Capture the cell that displays the provided text and extract its [x, y] central coordinate. 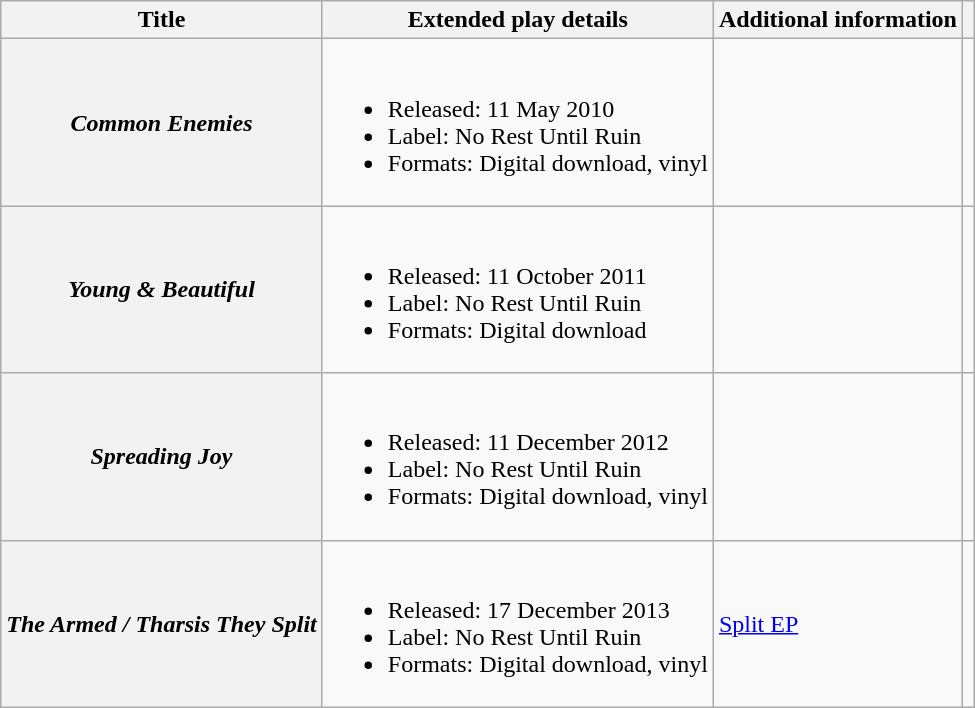
Released: 11 December 2012Label: No Rest Until RuinFormats: Digital download, vinyl [518, 456]
Common Enemies [162, 122]
Young & Beautiful [162, 290]
Extended play details [518, 20]
Released: 11 May 2010Label: No Rest Until RuinFormats: Digital download, vinyl [518, 122]
Additional information [838, 20]
Released: 11 October 2011Label: No Rest Until RuinFormats: Digital download [518, 290]
Title [162, 20]
Released: 17 December 2013Label: No Rest Until RuinFormats: Digital download, vinyl [518, 624]
Split EP [838, 624]
The Armed / Tharsis They Split [162, 624]
Spreading Joy [162, 456]
